Identify which cell holds the provided text, then report its [X, Y] central coordinate. 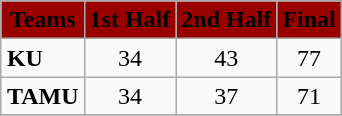
Final [309, 20]
TAMU [42, 96]
43 [226, 58]
Teams [42, 20]
2nd Half [226, 20]
KU [42, 58]
37 [226, 96]
1st Half [130, 20]
77 [309, 58]
71 [309, 96]
